Detect which cell encompasses the target text, then output its [x, y] center coordinate. 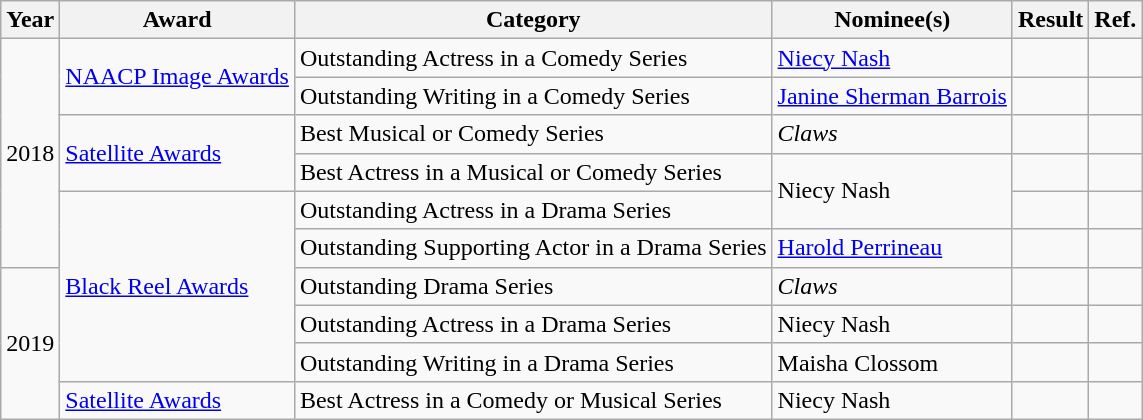
Best Musical or Comedy Series [533, 134]
Outstanding Drama Series [533, 286]
Outstanding Writing in a Drama Series [533, 362]
Best Actress in a Comedy or Musical Series [533, 400]
Black Reel Awards [178, 286]
2018 [30, 153]
Nominee(s) [892, 20]
Best Actress in a Musical or Comedy Series [533, 172]
Result [1050, 20]
2019 [30, 343]
Award [178, 20]
Outstanding Writing in a Comedy Series [533, 96]
Ref. [1116, 20]
NAACP Image Awards [178, 77]
Outstanding Actress in a Comedy Series [533, 58]
Harold Perrineau [892, 248]
Maisha Clossom [892, 362]
Category [533, 20]
Janine Sherman Barrois [892, 96]
Year [30, 20]
Outstanding Supporting Actor in a Drama Series [533, 248]
